Search for the cell housing the specified text and yield its [X, Y] center coordinate. 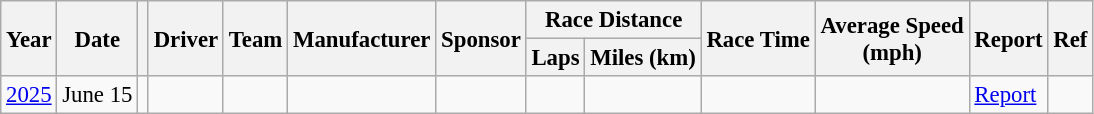
Date [98, 38]
Sponsor [481, 38]
Team [255, 38]
Race Time [758, 38]
Miles (km) [643, 58]
2025 [29, 95]
Manufacturer [362, 38]
Race Distance [614, 20]
Laps [556, 58]
Year [29, 38]
June 15 [98, 95]
Ref [1070, 38]
Driver [186, 38]
Average Speed(mph) [892, 38]
